Return [X, Y] of the center of cell containing provided text 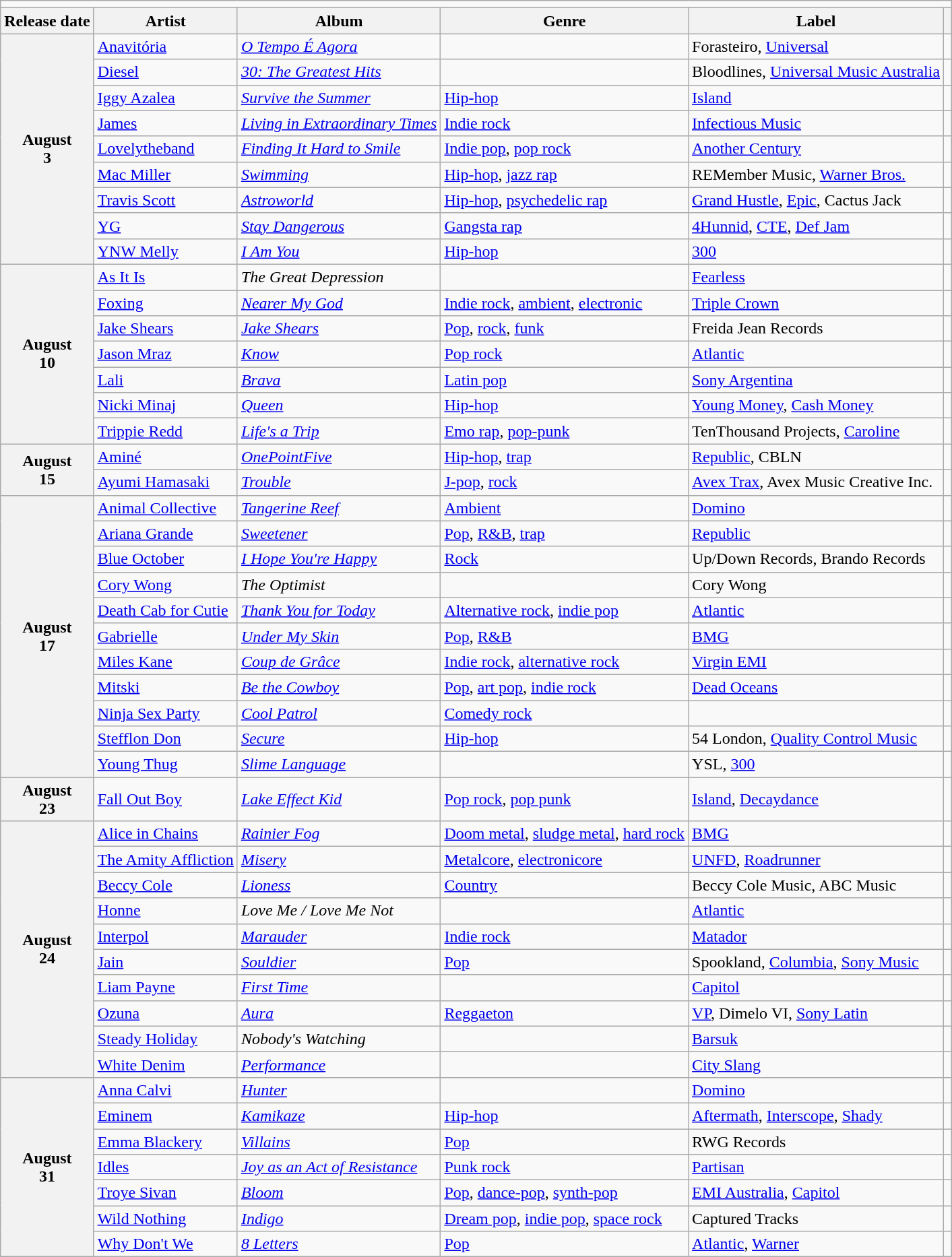
Steady Holiday [166, 1039]
Hunter [339, 1090]
Nearer My God [339, 302]
Indie rock, alternative rock [565, 662]
Wild Nothing [166, 1219]
54 London, Quality Control Music [817, 739]
Comedy rock [565, 713]
Fall Out Boy [166, 799]
Fearless [817, 277]
Ninja Sex Party [166, 713]
Emo rap, pop-punk [565, 431]
Infectious Music [817, 123]
Pop, dance-pop, synth-pop [565, 1193]
Reggaeton [565, 1013]
Honne [166, 911]
VP, Dimelo VI, Sony Latin [817, 1013]
Swimming [339, 174]
August10 [47, 354]
Ariana Grande [166, 534]
As It Is [166, 277]
Republic [817, 534]
Idles [166, 1167]
Aminé [166, 457]
Atlantic, Warner [817, 1244]
Living in Extraordinary Times [339, 123]
Blue October [166, 559]
Gangsta rap [565, 226]
The Great Depression [339, 277]
Country [565, 885]
Jain [166, 962]
UNFD, Roadrunner [817, 860]
Ozuna [166, 1013]
James [166, 123]
Pop, R&B, trap [565, 534]
Astroworld [339, 200]
Rock [565, 559]
Gabrielle [166, 636]
I Am You [339, 251]
Performance [339, 1064]
Release date [47, 21]
Stay Dangerous [339, 226]
Liam Payne [166, 988]
Travis Scott [166, 200]
Young Thug [166, 765]
Latin pop [565, 380]
Island [817, 98]
August 23 [47, 799]
Genre [565, 21]
Barsuk [817, 1039]
Bloodlines, Universal Music Australia [817, 72]
The Optimist [339, 585]
Pop rock, pop punk [565, 799]
Indigo [339, 1219]
Dream pop, indie pop, space rock [565, 1219]
Anavitória [166, 46]
August31 [47, 1167]
Slime Language [339, 765]
Nobody's Watching [339, 1039]
EMI Australia, Capitol [817, 1193]
Forasteiro, Universal [817, 46]
YNW Melly [166, 251]
Punk rock [565, 1167]
Kamikaze [339, 1116]
Another Century [817, 149]
30: The Greatest Hits [339, 72]
Lake Effect Kid [339, 799]
Alice in Chains [166, 834]
Captured Tracks [817, 1219]
Lioness [339, 885]
Why Don't We [166, 1244]
Animal Collective [166, 508]
Hip-hop, jazz rap [565, 174]
YSL, 300 [817, 765]
Jason Mraz [166, 354]
Joy as an Act of Resistance [339, 1167]
Finding It Hard to Smile [339, 149]
Pop rock [565, 354]
Secure [339, 739]
REMember Music, Warner Bros. [817, 174]
Tangerine Reef [339, 508]
Death Cab for Cutie [166, 610]
August15 [47, 470]
Island, Decaydance [817, 799]
Know [339, 354]
300 [817, 251]
Thank You for Today [339, 610]
Aftermath, Interscope, Shady [817, 1116]
RWG Records [817, 1142]
Beccy Cole [166, 885]
Alternative rock, indie pop [565, 610]
Matador [817, 936]
Grand Hustle, Epic, Cactus Jack [817, 200]
Up/Down Records, Brando Records [817, 559]
Avex Trax, Avex Music Creative Inc. [817, 482]
Indie rock, ambient, electronic [565, 302]
White Denim [166, 1064]
4Hunnid, CTE, Def Jam [817, 226]
Misery [339, 860]
Survive the Summer [339, 98]
Hip-hop, psychedelic rap [565, 200]
Cool Patrol [339, 713]
Interpol [166, 936]
Triple Crown [817, 302]
Miles Kane [166, 662]
Souldier [339, 962]
Freida Jean Records [817, 329]
Marauder [339, 936]
Rainier Fog [339, 834]
Brava [339, 380]
August17 [47, 636]
Ayumi Hamasaki [166, 482]
Trouble [339, 482]
Trippie Redd [166, 431]
Indie pop, pop rock [565, 149]
Aura [339, 1013]
Be the Cowboy [339, 687]
Nicki Minaj [166, 406]
Pop, rock, funk [565, 329]
Sweetener [339, 534]
Coup de Grâce [339, 662]
Young Money, Cash Money [817, 406]
Spookland, Columbia, Sony Music [817, 962]
TenThousand Projects, Caroline [817, 431]
Label [817, 21]
Emma Blackery [166, 1142]
I Hope You're Happy [339, 559]
Under My Skin [339, 636]
Eminem [166, 1116]
Metalcore, electronicore [565, 860]
August 24 [47, 950]
Sony Argentina [817, 380]
Pop, art pop, indie rock [565, 687]
Life's a Trip [339, 431]
Republic, CBLN [817, 457]
Capitol [817, 988]
August3 [47, 150]
YG [166, 226]
Pop, R&B [565, 636]
Iggy Azalea [166, 98]
Beccy Cole Music, ABC Music [817, 885]
Ambient [565, 508]
Love Me / Love Me Not [339, 911]
Mitski [166, 687]
Hip-hop, trap [565, 457]
Stefflon Don [166, 739]
O Tempo É Agora [339, 46]
Bloom [339, 1193]
City Slang [817, 1064]
J-pop, rock [565, 482]
OnePointFive [339, 457]
Mac Miller [166, 174]
The Amity Affliction [166, 860]
Lali [166, 380]
First Time [339, 988]
Partisan [817, 1167]
Queen [339, 406]
Foxing [166, 302]
Dead Oceans [817, 687]
Anna Calvi [166, 1090]
Virgin EMI [817, 662]
Lovelytheband [166, 149]
Album [339, 21]
8 Letters [339, 1244]
Artist [166, 21]
Doom metal, sludge metal, hard rock [565, 834]
Diesel [166, 72]
Troye Sivan [166, 1193]
Villains [339, 1142]
